From the cell containing the given text, extract its center point as (X, Y) coordinate. 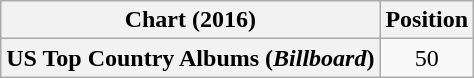
US Top Country Albums (Billboard) (190, 58)
50 (427, 58)
Chart (2016) (190, 20)
Position (427, 20)
